Return (x, y) of the center of cell containing provided text 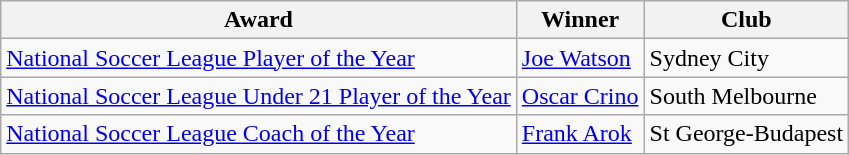
South Melbourne (746, 96)
Winner (580, 20)
St George-Budapest (746, 134)
National Soccer League Player of the Year (259, 58)
National Soccer League Coach of the Year (259, 134)
Sydney City (746, 58)
National Soccer League Under 21 Player of the Year (259, 96)
Award (259, 20)
Club (746, 20)
Oscar Crino (580, 96)
Frank Arok (580, 134)
Joe Watson (580, 58)
